Locate the cell with the specified text and output its (X, Y) center coordinate. 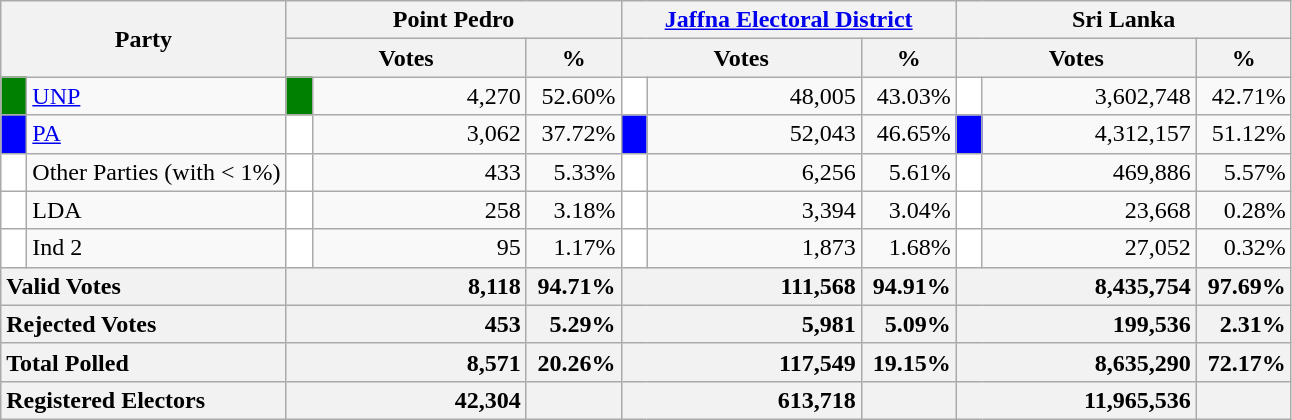
3,394 (754, 210)
Party (144, 39)
37.72% (574, 134)
258 (419, 210)
6,256 (754, 172)
51.12% (1244, 134)
Rejected Votes (144, 324)
2.31% (1244, 324)
Jaffna Electoral District (788, 20)
433 (419, 172)
94.71% (574, 286)
27,052 (1089, 248)
8,635,290 (1076, 362)
8,435,754 (1076, 286)
52.60% (574, 96)
97.69% (1244, 286)
4,270 (419, 96)
613,718 (741, 400)
8,571 (406, 362)
23,668 (1089, 210)
11,965,536 (1076, 400)
19.15% (908, 362)
Registered Electors (144, 400)
UNP (156, 96)
5.33% (574, 172)
48,005 (754, 96)
Valid Votes (144, 286)
1.68% (908, 248)
52,043 (754, 134)
8,118 (406, 286)
Sri Lanka (1124, 20)
Point Pedro (454, 20)
4,312,157 (1089, 134)
72.17% (1244, 362)
117,549 (741, 362)
5.09% (908, 324)
Ind 2 (156, 248)
46.65% (908, 134)
42.71% (1244, 96)
5.29% (574, 324)
3.18% (574, 210)
Other Parties (with < 1%) (156, 172)
LDA (156, 210)
0.28% (1244, 210)
1,873 (754, 248)
111,568 (741, 286)
5,981 (741, 324)
42,304 (406, 400)
3.04% (908, 210)
469,886 (1089, 172)
Total Polled (144, 362)
5.61% (908, 172)
1.17% (574, 248)
5.57% (1244, 172)
3,062 (419, 134)
199,536 (1076, 324)
453 (406, 324)
94.91% (908, 286)
PA (156, 134)
95 (419, 248)
0.32% (1244, 248)
20.26% (574, 362)
3,602,748 (1089, 96)
43.03% (908, 96)
